Detect which cell encompasses the target text, then output its [x, y] center coordinate. 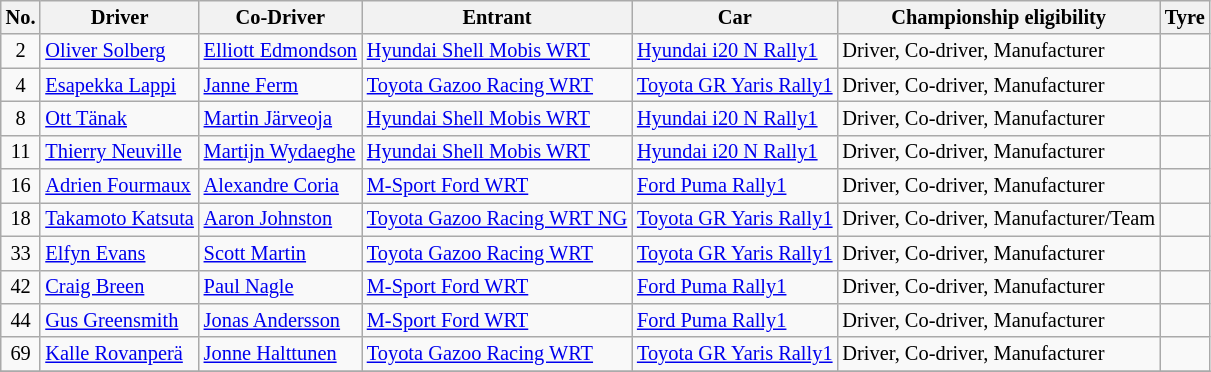
Entrant [497, 17]
42 [21, 287]
Car [734, 17]
Adrien Fourmaux [119, 186]
Jonne Halttunen [280, 354]
Co-Driver [280, 17]
Esapekka Lappi [119, 85]
Driver, Co-driver, Manufacturer/Team [998, 219]
Thierry Neuville [119, 152]
Martijn Wydaeghe [280, 152]
Alexandre Coria [280, 186]
Tyre [1185, 17]
Takamoto Katsuta [119, 219]
No. [21, 17]
Paul Nagle [280, 287]
4 [21, 85]
2 [21, 51]
Gus Greensmith [119, 320]
18 [21, 219]
8 [21, 118]
Elfyn Evans [119, 253]
Jonas Andersson [280, 320]
Scott Martin [280, 253]
44 [21, 320]
Aaron Johnston [280, 219]
Championship eligibility [998, 17]
Oliver Solberg [119, 51]
Kalle Rovanperä [119, 354]
Ott Tänak [119, 118]
69 [21, 354]
Craig Breen [119, 287]
Driver [119, 17]
Janne Ferm [280, 85]
Toyota Gazoo Racing WRT NG [497, 219]
16 [21, 186]
11 [21, 152]
Elliott Edmondson [280, 51]
33 [21, 253]
Martin Järveoja [280, 118]
